Scan for the cell matching the given text and deliver its (x, y) coordinate at center. 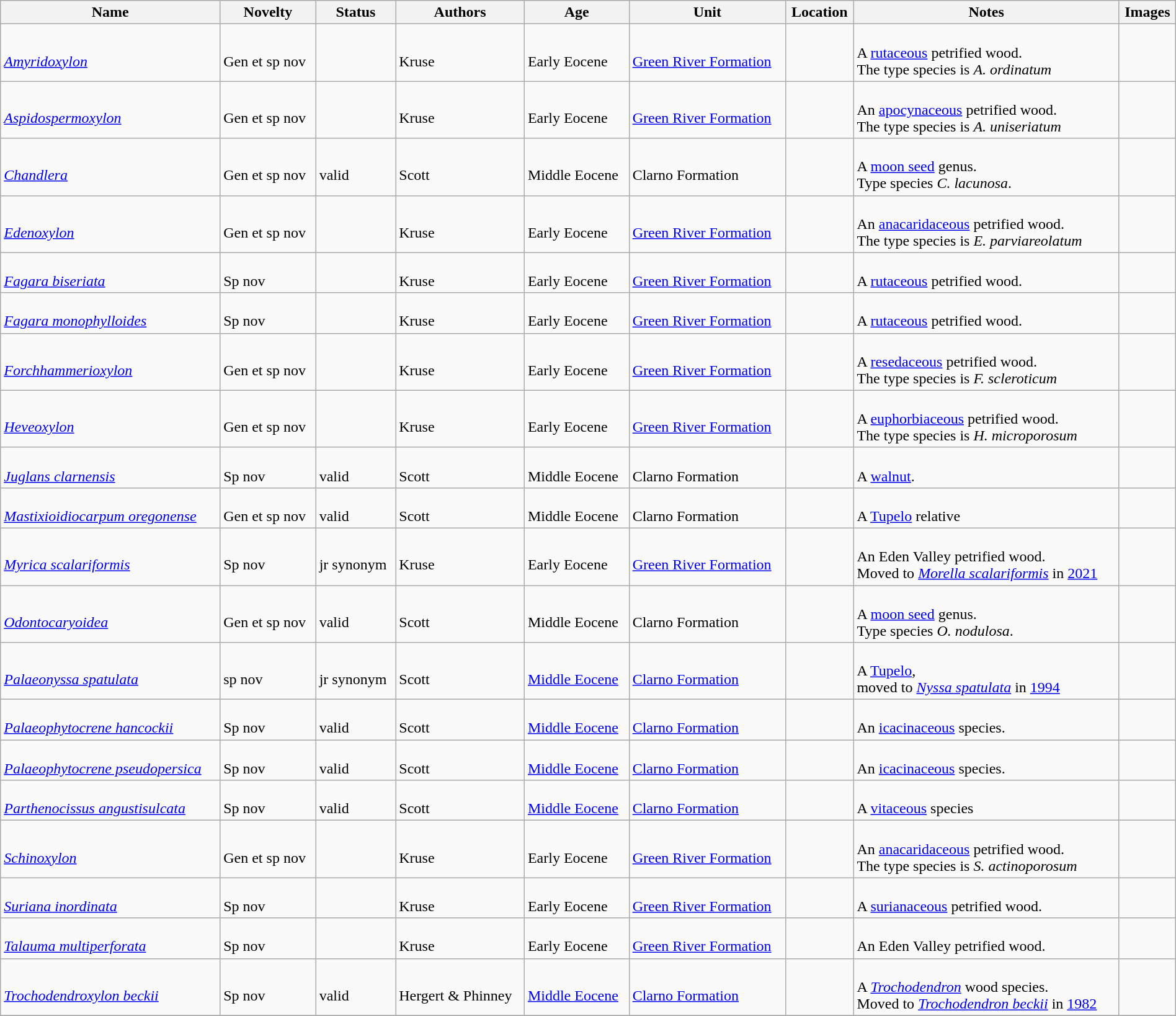
A resedaceous petrified wood.The type species is F. scleroticum (986, 362)
Chandlera (110, 167)
Edenoxylon (110, 224)
Images (1147, 12)
Odontocaryoidea (110, 614)
Palaeophytocrene pseudopersica (110, 760)
sp nov (268, 671)
A Trochodendron wood species. Moved to Trochodendron beckii in 1982 (986, 987)
A moon seed genus. Type species C. lacunosa. (986, 167)
Myrica scalariformis (110, 556)
Mastixioidiocarpum oregonense (110, 507)
Notes (986, 12)
An anacaridaceous petrified wood.The type species is E. parviareolatum (986, 224)
Name (110, 12)
An Eden Valley petrified wood.Moved to Morella scalariformis in 2021 (986, 556)
Heveoxylon (110, 419)
Fagara biseriata (110, 273)
Aspidospermoxylon (110, 110)
Authors (460, 12)
Schinoxylon (110, 849)
Palaeonyssa spatulata (110, 671)
Trochodendroxylon beckii (110, 987)
Status (356, 12)
Hergert & Phinney (460, 987)
Forchhammerioxylon (110, 362)
Amyridoxylon (110, 53)
Age (577, 12)
Juglans clarnensis (110, 468)
A Tupelo, moved to Nyssa spatulata in 1994 (986, 671)
Novelty (268, 12)
Unit (707, 12)
A euphorbiaceous petrified wood.The type species is H. microporosum (986, 419)
A moon seed genus. Type species O. nodulosa. (986, 614)
A rutaceous petrified wood.The type species is A. ordinatum (986, 53)
Talauma multiperforata (110, 938)
Parthenocissus angustisulcata (110, 800)
An anacaridaceous petrified wood.The type species is S. actinoporosum (986, 849)
A Tupelo relative (986, 507)
A vitaceous species (986, 800)
A walnut. (986, 468)
A surianaceous petrified wood. (986, 898)
Fagara monophylloides (110, 313)
An apocynaceous petrified wood.The type species is A. uniseriatum (986, 110)
Palaeophytocrene hancockii (110, 720)
Location (820, 12)
Suriana inordinata (110, 898)
An Eden Valley petrified wood. (986, 938)
